Pinpoint the cell where the given text exists, returning its (X, Y) midpoint coordinate. 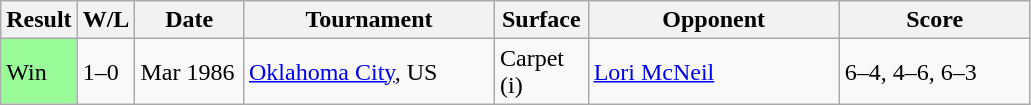
Win (39, 72)
Lori McNeil (714, 72)
W/L (106, 20)
Mar 1986 (190, 72)
Surface (542, 20)
1–0 (106, 72)
Result (39, 20)
Date (190, 20)
Carpet (i) (542, 72)
Opponent (714, 20)
6–4, 4–6, 6–3 (934, 72)
Oklahoma City, US (368, 72)
Tournament (368, 20)
Score (934, 20)
